Find where the given text appears and provide that cell's center as (X, Y) coordinate. 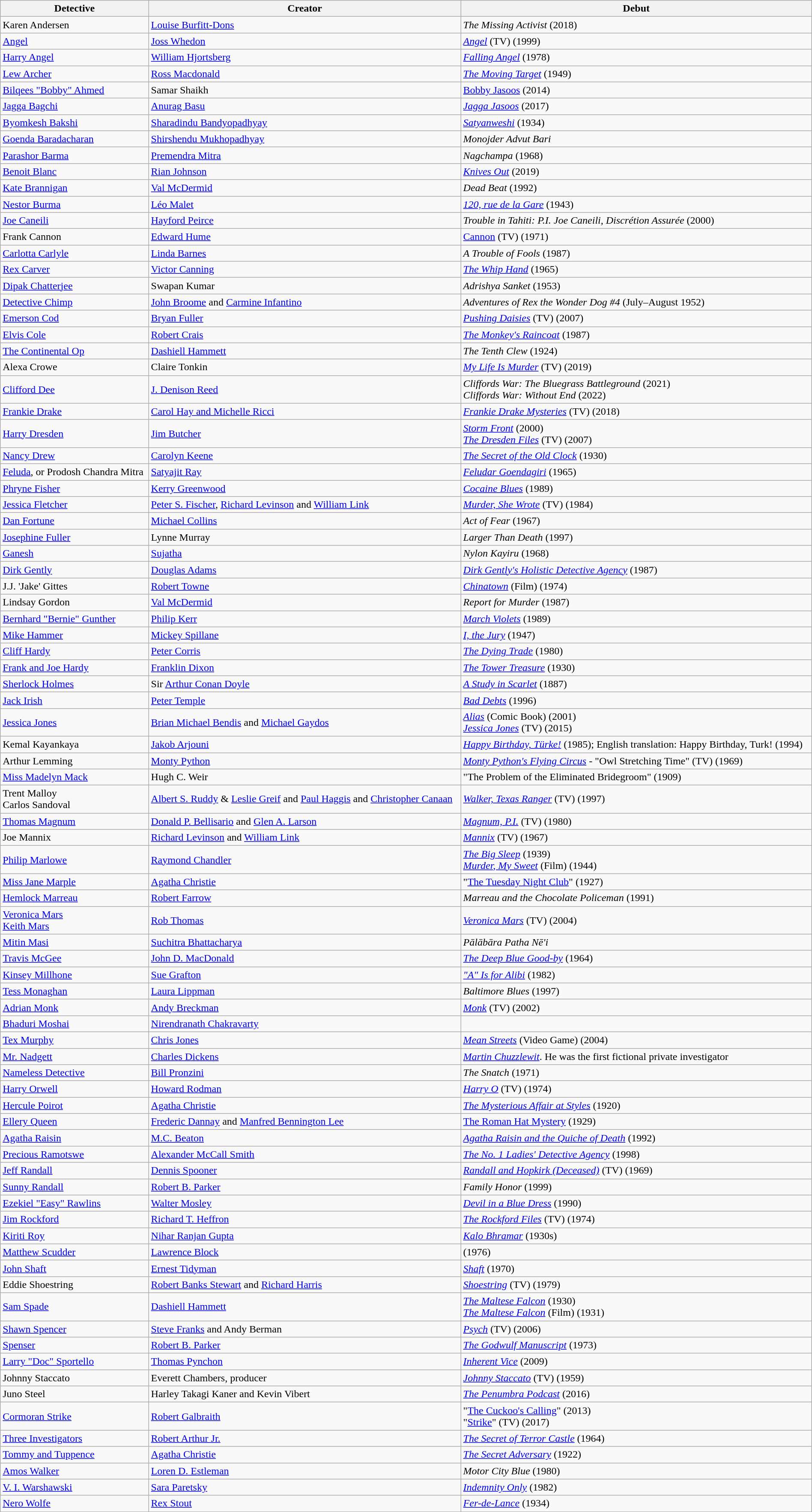
I, the Jury (1947) (636, 635)
Cormoran Strike (75, 1416)
Veronica Mars (TV) (2004) (636, 920)
Sunny Randall (75, 1187)
Mickey Spillane (305, 635)
Premendra Mitra (305, 155)
Steve Franks and Andy Berman (305, 1329)
Satyajit Ray (305, 472)
Agatha Raisin (75, 1138)
Everett Chambers, producer (305, 1378)
Harley Takagi Kaner and Kevin Vibert (305, 1394)
Sherlock Holmes (75, 684)
Bad Debts (1996) (636, 700)
Raymond Chandler (305, 859)
Angel (TV) (1999) (636, 41)
Jim Rockford (75, 1219)
Kiriti Roy (75, 1236)
Frank Cannon (75, 237)
Johnny Staccato (75, 1378)
Adventures of Rex the Wonder Dog #4 (July–August 1952) (636, 302)
Bryan Fuller (305, 318)
Peter Temple (305, 700)
Bobby Jasoos (2014) (636, 90)
Kate Brannigan (75, 188)
Tommy and Tuppence (75, 1455)
Harry Dresden (75, 434)
Robert Towne (305, 586)
Clifford Dee (75, 389)
Douglas Adams (305, 570)
Josephine Fuller (75, 537)
Adrishya Sanket (1953) (636, 286)
Byomkesh Bakshi (75, 123)
The Whip Hand (1965) (636, 269)
Nirendranath Chakravarty (305, 1024)
A Trouble of Fools (1987) (636, 253)
Cannon (TV) (1971) (636, 237)
Frankie Drake (75, 411)
Falling Angel (1978) (636, 57)
Baltimore Blues (1997) (636, 991)
Chris Jones (305, 1040)
Anurag Basu (305, 106)
Robert Crais (305, 335)
Psych (TV) (2006) (636, 1329)
John Broome and Carmine Infantino (305, 302)
My Life Is Murder (TV) (2019) (636, 367)
Matthew Scudder (75, 1252)
The Secret Adversary (1922) (636, 1455)
Murder, She Wrote (TV) (1984) (636, 505)
Jim Butcher (305, 434)
120, rue de la Gare (1943) (636, 204)
Kemal Kayankaya (75, 744)
Harry O (TV) (1974) (636, 1089)
Hemlock Marreau (75, 898)
Cliffords War: The Bluegrass Battleground (2021)Cliffords War: Without End (2022) (636, 389)
Adrian Monk (75, 1007)
Angel (75, 41)
Fer-de-Lance (1934) (636, 1503)
Shaft (1970) (636, 1268)
Miss Madelyn Mack (75, 777)
The Snatch (1971) (636, 1073)
Debut (636, 9)
Monk (TV) (2002) (636, 1007)
Jakob Arjouni (305, 744)
Loren D. Estleman (305, 1471)
The Missing Activist (2018) (636, 25)
Robert Galbraith (305, 1416)
"The Tuesday Night Club" (1927) (636, 882)
Dirk Gently (75, 570)
Joe Mannix (75, 838)
Chinatown (Film) (1974) (636, 586)
William Hjortsberg (305, 57)
Carolyn Keene (305, 455)
Parashor Barma (75, 155)
Jeff Randall (75, 1171)
Nagchampa (1968) (636, 155)
Nameless Detective (75, 1073)
Veronica MarsKeith Mars (75, 920)
Jagga Jasoos (2017) (636, 106)
Harry Angel (75, 57)
Thomas Magnum (75, 821)
The Penumbra Podcast (2016) (636, 1394)
Pushing Daisies (TV) (2007) (636, 318)
Cocaine Blues (1989) (636, 488)
Philip Marlowe (75, 859)
Amos Walker (75, 1471)
Martin Chuzzlewit. He was the first fictional private investigator (636, 1056)
Report for Murder (1987) (636, 602)
Carol Hay and Michelle Ricci (305, 411)
Detective (75, 9)
Nihar Ranjan Gupta (305, 1236)
M.C. Beaton (305, 1138)
The Deep Blue Good-by (1964) (636, 958)
Robert Arthur Jr. (305, 1438)
Mean Streets (Video Game) (2004) (636, 1040)
Franklin Dixon (305, 668)
Walker, Texas Ranger (TV) (1997) (636, 799)
J. Denison Reed (305, 389)
Monojder Advut Bari (636, 139)
"A" Is for Alibi (1982) (636, 975)
The Monkey's Raincoat (1987) (636, 335)
Detective Chimp (75, 302)
Pālābāra Patha Nē'i (636, 942)
Léo Malet (305, 204)
Bilqees "Bobby" Ahmed (75, 90)
Trouble in Tahiti: P.I. Joe Caneili, Discrétion Assurée (2000) (636, 221)
Michael Collins (305, 521)
Dipak Chatterjee (75, 286)
Walter Mosley (305, 1203)
Hercule Poirot (75, 1105)
Monty Python's Flying Circus - "Owl Stretching Time" (TV) (1969) (636, 760)
Ezekiel "Easy" Rawlins (75, 1203)
Sue Grafton (305, 975)
Spenser (75, 1345)
Joe Caneili (75, 221)
Kalo Bhramar (1930s) (636, 1236)
"The Cuckoo's Calling" (2013) "Strike" (TV) (2017) (636, 1416)
Ganesh (75, 554)
Travis McGee (75, 958)
Alexa Crowe (75, 367)
Shirshendu Mukhopadhyay (305, 139)
Juno Steel (75, 1394)
Rob Thomas (305, 920)
Dirk Gently's Holistic Detective Agency (1987) (636, 570)
Randall and Hopkirk (Deceased) (TV) (1969) (636, 1171)
Creator (305, 9)
Family Honor (1999) (636, 1187)
The Moving Target (1949) (636, 74)
V. I. Warshawski (75, 1487)
The Dying Trade (1980) (636, 651)
Albert S. Ruddy & Leslie Greif and Paul Haggis and Christopher Canaan (305, 799)
The Secret of the Old Clock (1930) (636, 455)
Monty Python (305, 760)
Elvis Cole (75, 335)
Precious Ramotswe (75, 1154)
Sir Arthur Conan Doyle (305, 684)
Sara Paretsky (305, 1487)
Storm Front (2000)The Dresden Files (TV) (2007) (636, 434)
Sujatha (305, 554)
Louise Burfitt-Dons (305, 25)
Howard Rodman (305, 1089)
Inherent Vice (2009) (636, 1362)
John Shaft (75, 1268)
Andy Breckman (305, 1007)
Lynne Murray (305, 537)
Arthur Lemming (75, 760)
Richard T. Heffron (305, 1219)
Johnny Staccato (TV) (1959) (636, 1378)
Peter S. Fischer, Richard Levinson and William Link (305, 505)
Nero Wolfe (75, 1503)
March Violets (1989) (636, 619)
Charles Dickens (305, 1056)
The Tower Treasure (1930) (636, 668)
Hayford Peirce (305, 221)
Shoestring (TV) (1979) (636, 1284)
Agatha Raisin and the Quiche of Death (1992) (636, 1138)
The Roman Hat Mystery (1929) (636, 1122)
Jack Irish (75, 700)
Knives Out (2019) (636, 171)
Laura Lippman (305, 991)
Tex Murphy (75, 1040)
Feluda, or Prodosh Chandra Mitra (75, 472)
Jessica Fletcher (75, 505)
Robert Farrow (305, 898)
Lew Archer (75, 74)
Suchitra Bhattacharya (305, 942)
Dead Beat (1992) (636, 188)
Bill Pronzini (305, 1073)
Three Investigators (75, 1438)
Mitin Masi (75, 942)
Rex Stout (305, 1503)
Harry Orwell (75, 1089)
Devil in a Blue Dress (1990) (636, 1203)
Feludar Goendagiri (1965) (636, 472)
Lindsay Gordon (75, 602)
Tess Monaghan (75, 991)
Magnum, P.I. (TV) (1980) (636, 821)
The No. 1 Ladies' Detective Agency (1998) (636, 1154)
Marreau and the Chocolate Policeman (1991) (636, 898)
Ernest Tidyman (305, 1268)
Jagga Bagchi (75, 106)
Mr. Nadgett (75, 1056)
The Secret of Terror Castle (1964) (636, 1438)
Peter Corris (305, 651)
The Mysterious Affair at Styles (1920) (636, 1105)
Act of Fear (1967) (636, 521)
John D. MacDonald (305, 958)
Mannix (TV) (1967) (636, 838)
The Maltese Falcon (1930)The Maltese Falcon (Film) (1931) (636, 1307)
Carlotta Carlyle (75, 253)
Happy Birthday, Türke! (1985); English translation: Happy Birthday, Turk! (1994) (636, 744)
Linda Barnes (305, 253)
Brian Michael Bendis and Michael Gaydos (305, 722)
Larry "Doc" Sportello (75, 1362)
Frankie Drake Mysteries (TV) (2018) (636, 411)
J.J. 'Jake' Gittes (75, 586)
A Study in Scarlet (1887) (636, 684)
Bernhard "Bernie" Gunther (75, 619)
Kerry Greenwood (305, 488)
The Tenth Clew (1924) (636, 351)
"The Problem of the Eliminated Bridegroom" (1909) (636, 777)
Trent MalloyCarlos Sandoval (75, 799)
Eddie Shoestring (75, 1284)
Philip Kerr (305, 619)
Emerson Cod (75, 318)
Benoit Blanc (75, 171)
Goenda Baradacharan (75, 139)
The Godwulf Manuscript (1973) (636, 1345)
Swapan Kumar (305, 286)
Claire Tonkin (305, 367)
Rian Johnson (305, 171)
Cliff Hardy (75, 651)
Motor City Blue (1980) (636, 1471)
Sam Spade (75, 1307)
Larger Than Death (1997) (636, 537)
Edward Hume (305, 237)
Robert Banks Stewart and Richard Harris (305, 1284)
Ellery Queen (75, 1122)
The Big Sleep (1939)Murder, My Sweet (Film) (1944) (636, 859)
Thomas Pynchon (305, 1362)
Indemnity Only (1982) (636, 1487)
Ross Macdonald (305, 74)
The Rockford Files (TV) (1974) (636, 1219)
Karen Andersen (75, 25)
Frederic Dannay and Manfred Bennington Lee (305, 1122)
Donald P. Bellisario and Glen A. Larson (305, 821)
Alexander McCall Smith (305, 1154)
Frank and Joe Hardy (75, 668)
Satyanweshi (1934) (636, 123)
Dennis Spooner (305, 1171)
Rex Carver (75, 269)
Jessica Jones (75, 722)
Lawrence Block (305, 1252)
Joss Whedon (305, 41)
(1976) (636, 1252)
Shawn Spencer (75, 1329)
Kinsey Millhone (75, 975)
The Continental Op (75, 351)
Mike Hammer (75, 635)
Dan Fortune (75, 521)
Nancy Drew (75, 455)
Hugh C. Weir (305, 777)
Samar Shaikh (305, 90)
Nestor Burma (75, 204)
Nylon Kayiru (1968) (636, 554)
Sharadindu Bandyopadhyay (305, 123)
Victor Canning (305, 269)
Alias (Comic Book) (2001)Jessica Jones (TV) (2015) (636, 722)
Richard Levinson and William Link (305, 838)
Miss Jane Marple (75, 882)
Bhaduri Moshai (75, 1024)
Phryne Fisher (75, 488)
